Pinpoint the cell where the given text exists, returning its (x, y) midpoint coordinate. 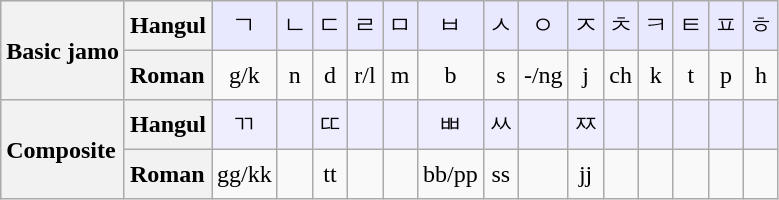
r/l (364, 74)
ss (500, 174)
gg/kk (245, 174)
ㅂ (451, 26)
ㅃ (451, 124)
j (586, 74)
ㅌ (690, 26)
k (656, 74)
tt (330, 174)
ㄸ (330, 124)
n (294, 74)
ㅉ (586, 124)
ㅅ (500, 26)
bb/pp (451, 174)
ㅁ (400, 26)
ㅈ (586, 26)
b (451, 74)
ㄲ (245, 124)
Basic jamo (63, 50)
ㅍ (726, 26)
-/ng (543, 74)
g/k (245, 74)
ㄹ (364, 26)
ㄷ (330, 26)
ㅎ (760, 26)
ㅋ (656, 26)
t (690, 74)
m (400, 74)
p (726, 74)
d (330, 74)
ㅇ (543, 26)
ㅆ (500, 124)
ㄴ (294, 26)
ㅊ (620, 26)
h (760, 74)
Composite (63, 150)
jj (586, 174)
ch (620, 74)
ㄱ (245, 26)
s (500, 74)
